For the text-containing cell, return its midpoint in [X, Y] coordinate format. 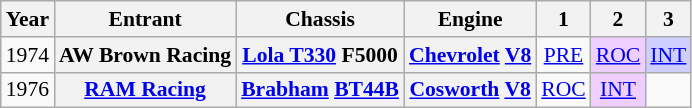
Engine [470, 19]
Year [28, 19]
Chevrolet V8 [470, 55]
Lola T330 F5000 [320, 55]
3 [668, 19]
Chassis [320, 19]
Cosworth V8 [470, 90]
RAM Racing [145, 90]
Entrant [145, 19]
1974 [28, 55]
1976 [28, 90]
1 [564, 19]
2 [618, 19]
PRE [564, 55]
AW Brown Racing [145, 55]
Brabham BT44B [320, 90]
